Locate the cell with the specified text and output its [X, Y] center coordinate. 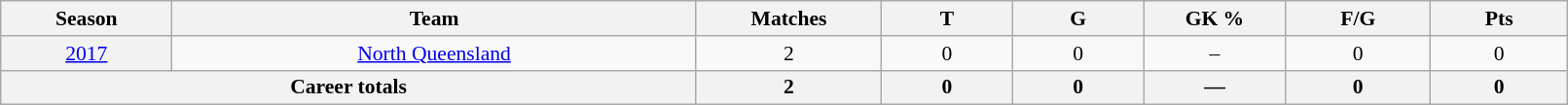
— [1215, 87]
G [1078, 18]
F/G [1358, 18]
– [1215, 53]
Team [434, 18]
Season [87, 18]
Pts [1499, 18]
Matches [788, 18]
2017 [87, 53]
Career totals [348, 87]
North Queensland [434, 53]
T [948, 18]
GK % [1215, 18]
